Pinpoint the cell where the given text exists, returning its [x, y] midpoint coordinate. 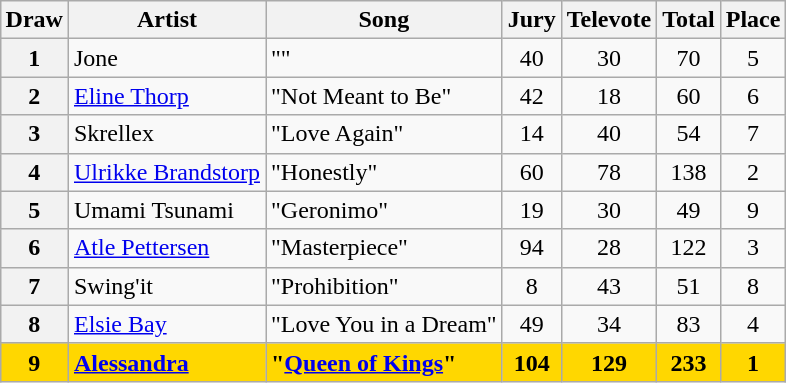
138 [689, 172]
19 [532, 210]
"Love You in a Dream" [384, 324]
Place [753, 20]
"Queen of Kings" [384, 362]
Elsie Bay [166, 324]
Artist [166, 20]
"Masterpiece" [384, 248]
129 [608, 362]
Swing'it [166, 286]
94 [532, 248]
"Geronimo" [384, 210]
Alessandra [166, 362]
Jury [532, 20]
34 [608, 324]
Song [384, 20]
104 [532, 362]
Umami Tsunami [166, 210]
"Prohibition" [384, 286]
"" [384, 58]
78 [608, 172]
54 [689, 134]
"Love Again" [384, 134]
Eline Thorp [166, 96]
Televote [608, 20]
Atle Pettersen [166, 248]
43 [608, 286]
Ulrikke Brandstorp [166, 172]
233 [689, 362]
Draw [34, 20]
"Honestly" [384, 172]
Jone [166, 58]
14 [532, 134]
18 [608, 96]
Total [689, 20]
"Not Meant to Be" [384, 96]
122 [689, 248]
28 [608, 248]
42 [532, 96]
83 [689, 324]
Skrellex [166, 134]
51 [689, 286]
70 [689, 58]
